Output the (x, y) coordinate of the center of the cell containing the given text.  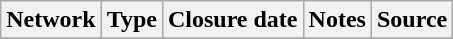
Type (132, 20)
Source (412, 20)
Closure date (232, 20)
Network (51, 20)
Notes (337, 20)
